Determine the [X, Y] coordinate at the center of the cell enclosing the given text.  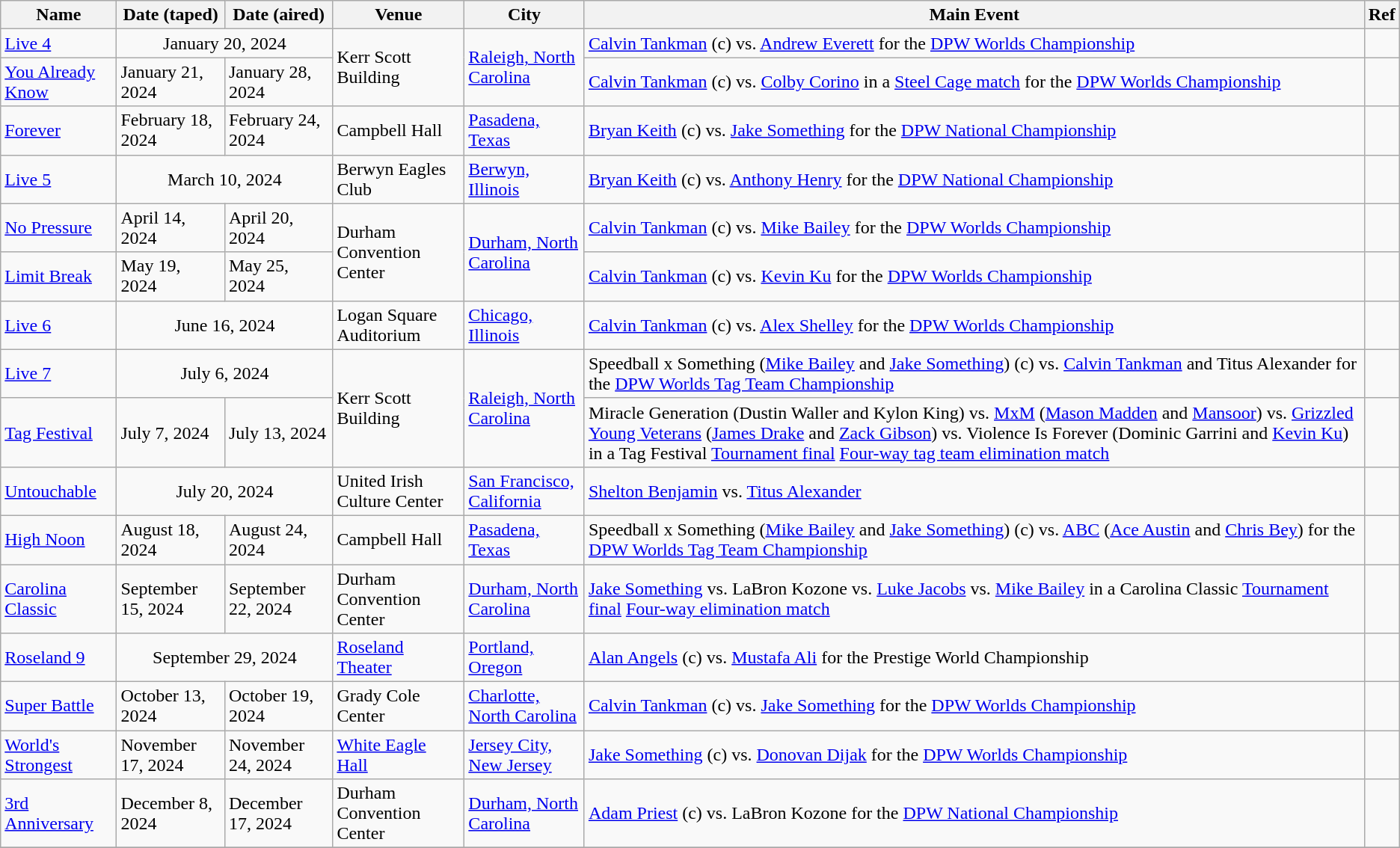
Tag Festival [58, 432]
November 17, 2024 [171, 755]
Calvin Tankman (c) vs. Alex Shelley for the DPW Worlds Championship [974, 325]
April 20, 2024 [278, 227]
Speedball x Something (Mike Bailey and Jake Something) (c) vs. ABC (Ace Austin and Chris Bey) for the DPW Worlds Tag Team Championship [974, 540]
San Francisco, California [525, 491]
Calvin Tankman (c) vs. Kevin Ku for the DPW Worlds Championship [974, 277]
City [525, 15]
Calvin Tankman (c) vs. Mike Bailey for the DPW Worlds Championship [974, 227]
Live 6 [58, 325]
Charlotte, North Carolina [525, 706]
Logan Square Auditorium [399, 325]
Roseland 9 [58, 658]
July 20, 2024 [224, 491]
Bryan Keith (c) vs. Anthony Henry for the DPW National Championship [974, 179]
Jake Something (c) vs. Donovan Dijak for the DPW Worlds Championship [974, 755]
World's Strongest [58, 755]
Date (aired) [278, 15]
Jake Something vs. LaBron Kozone vs. Luke Jacobs vs. Mike Bailey in a Carolina Classic Tournament final Four-way elimination match [974, 598]
July 7, 2024 [171, 432]
Live 7 [58, 374]
Limit Break [58, 277]
July 13, 2024 [278, 432]
October 19, 2024 [278, 706]
Live 4 [58, 43]
You Already Know [58, 82]
Berwyn, Illinois [525, 179]
Alan Angels (c) vs. Mustafa Ali for the Prestige World Championship [974, 658]
Calvin Tankman (c) vs. Andrew Everett for the DPW Worlds Championship [974, 43]
Ref [1382, 15]
November 24, 2024 [278, 755]
Bryan Keith (c) vs. Jake Something for the DPW National Championship [974, 130]
Forever [58, 130]
September 15, 2024 [171, 598]
Super Battle [58, 706]
Live 5 [58, 179]
August 18, 2024 [171, 540]
Berwyn Eagles Club [399, 179]
March 10, 2024 [224, 179]
Date (taped) [171, 15]
January 21, 2024 [171, 82]
August 24, 2024 [278, 540]
Venue [399, 15]
Adam Priest (c) vs. LaBron Kozone for the DPW National Championship [974, 814]
September 29, 2024 [224, 658]
Untouchable [58, 491]
Name [58, 15]
February 24, 2024 [278, 130]
3rd Anniversary [58, 814]
Shelton Benjamin vs. Titus Alexander [974, 491]
Chicago, Illinois [525, 325]
January 20, 2024 [224, 43]
May 25, 2024 [278, 277]
United Irish Culture Center [399, 491]
January 28, 2024 [278, 82]
June 16, 2024 [224, 325]
July 6, 2024 [224, 374]
May 19, 2024 [171, 277]
High Noon [58, 540]
February 18, 2024 [171, 130]
September 22, 2024 [278, 598]
October 13, 2024 [171, 706]
Jersey City, New Jersey [525, 755]
Calvin Tankman (c) vs. Jake Something for the DPW Worlds Championship [974, 706]
December 8, 2024 [171, 814]
Roseland Theater [399, 658]
White Eagle Hall [399, 755]
December 17, 2024 [278, 814]
Carolina Classic [58, 598]
Portland, Oregon [525, 658]
Grady Cole Center [399, 706]
No Pressure [58, 227]
Calvin Tankman (c) vs. Colby Corino in a Steel Cage match for the DPW Worlds Championship [974, 82]
April 14, 2024 [171, 227]
Speedball x Something (Mike Bailey and Jake Something) (c) vs. Calvin Tankman and Titus Alexander for the DPW Worlds Tag Team Championship [974, 374]
Main Event [974, 15]
